Scan for the cell matching the given text and deliver its [x, y] coordinate at center. 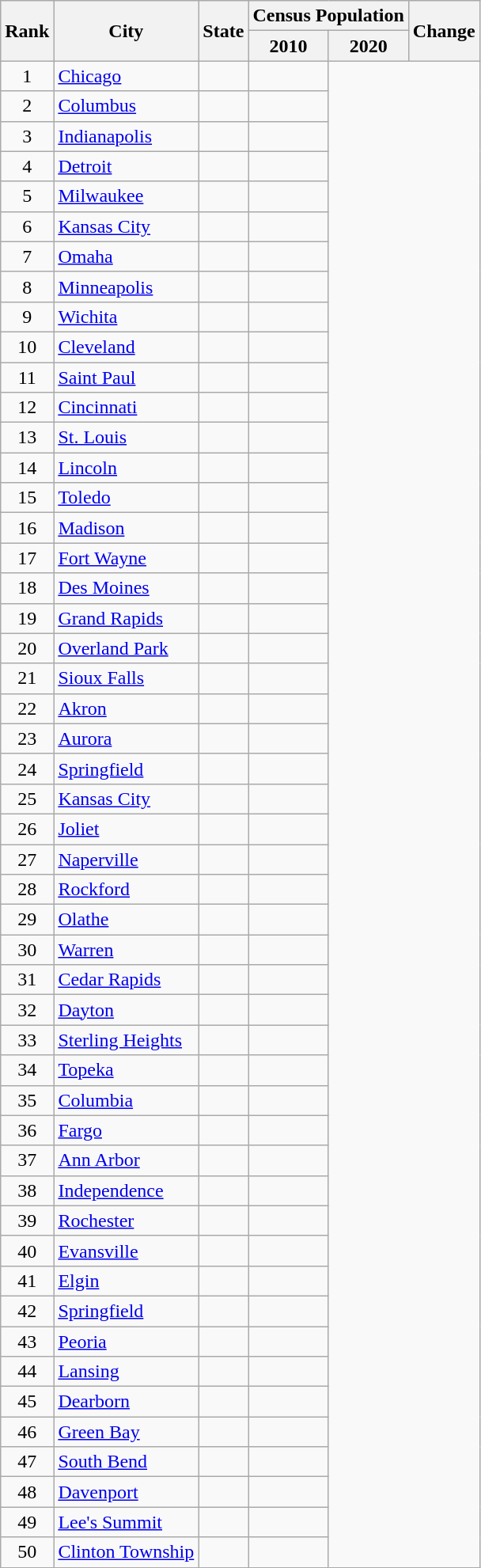
13 [27, 438]
Rockford [127, 890]
11 [27, 378]
33 [27, 1040]
Joliet [127, 829]
Chicago [127, 76]
39 [27, 1221]
36 [27, 1130]
Lee's Summit [127, 1522]
4 [27, 166]
30 [27, 950]
Elgin [127, 1281]
7 [27, 256]
Toledo [127, 498]
10 [27, 347]
Davenport [127, 1492]
46 [27, 1432]
Sterling Heights [127, 1040]
Detroit [127, 166]
Olathe [127, 920]
Clinton Township [127, 1552]
38 [27, 1190]
35 [27, 1100]
Green Bay [127, 1432]
6 [27, 226]
Cincinnati [127, 408]
3 [27, 136]
37 [27, 1160]
Fort Wayne [127, 558]
34 [27, 1070]
21 [27, 678]
Rochester [127, 1221]
Dearborn [127, 1402]
26 [27, 829]
19 [27, 618]
Saint Paul [127, 378]
1 [27, 76]
Milwaukee [127, 196]
48 [27, 1492]
Change [444, 31]
32 [27, 1010]
Fargo [127, 1130]
South Bend [127, 1462]
49 [27, 1522]
Independence [127, 1190]
Evansville [127, 1251]
Des Moines [127, 588]
43 [27, 1342]
29 [27, 920]
Indianapolis [127, 136]
2020 [369, 46]
Columbus [127, 106]
14 [27, 468]
Wichita [127, 317]
18 [27, 588]
15 [27, 498]
9 [27, 317]
Akron [127, 708]
27 [27, 859]
23 [27, 738]
20 [27, 648]
State [223, 31]
Minneapolis [127, 287]
22 [27, 708]
2 [27, 106]
45 [27, 1402]
Cedar Rapids [127, 980]
5 [27, 196]
24 [27, 769]
42 [27, 1311]
Sioux Falls [127, 678]
17 [27, 558]
St. Louis [127, 438]
Ann Arbor [127, 1160]
40 [27, 1251]
Lincoln [127, 468]
Topeka [127, 1070]
Dayton [127, 1010]
44 [27, 1372]
16 [27, 528]
47 [27, 1462]
Columbia [127, 1100]
Naperville [127, 859]
Aurora [127, 738]
Warren [127, 950]
Madison [127, 528]
41 [27, 1281]
City [127, 31]
28 [27, 890]
Omaha [127, 256]
Peoria [127, 1342]
2010 [288, 46]
31 [27, 980]
Rank [27, 31]
50 [27, 1552]
Cleveland [127, 347]
Overland Park [127, 648]
Grand Rapids [127, 618]
12 [27, 408]
8 [27, 287]
25 [27, 799]
Census Population [328, 16]
Lansing [127, 1372]
